For the text-containing cell, return its midpoint in (x, y) coordinate format. 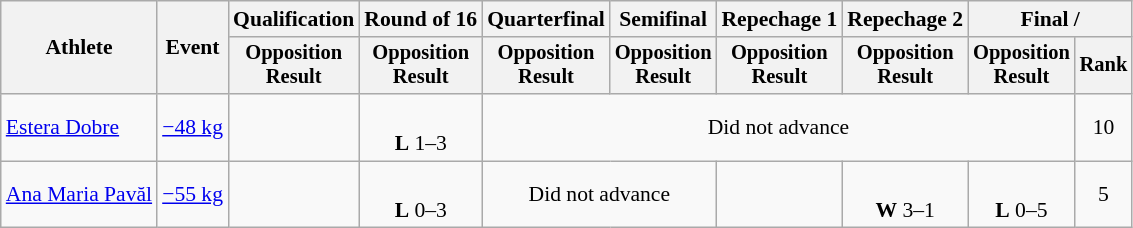
Repechage 2 (905, 19)
Event (192, 48)
5 (1104, 194)
Qualification (294, 19)
Quarterfinal (546, 19)
L 0–3 (420, 194)
Round of 16 (420, 19)
Estera Dobre (79, 128)
Final / (1050, 19)
Rank (1104, 66)
Ana Maria Pavăl (79, 194)
L 1–3 (420, 128)
Semifinal (664, 19)
−48 kg (192, 128)
10 (1104, 128)
L 0–5 (1022, 194)
W 3–1 (905, 194)
Repechage 1 (779, 19)
Athlete (79, 48)
−55 kg (192, 194)
